Search for the cell housing the specified text and yield its [x, y] center coordinate. 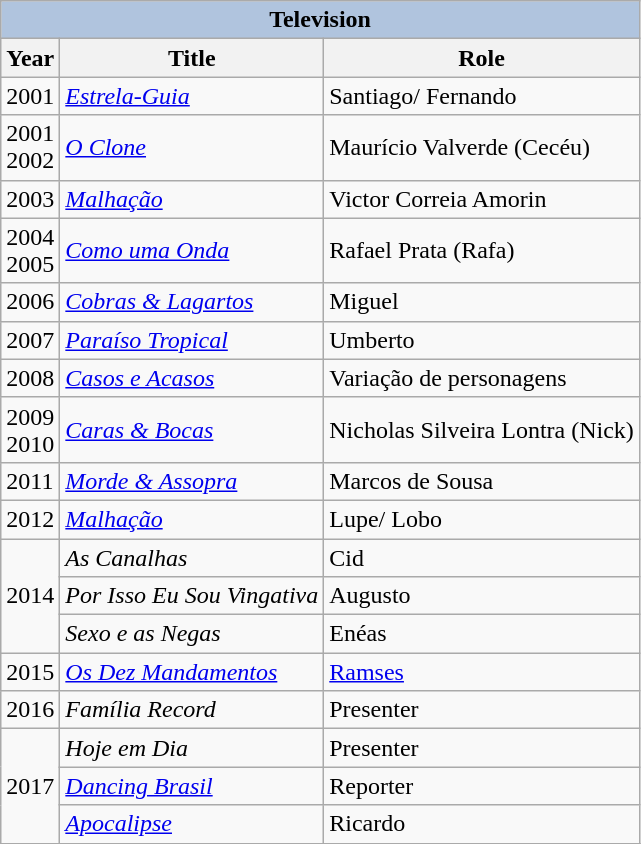
Lupe/ Lobo [482, 519]
Nicholas Silveira Lontra (Nick) [482, 430]
Morde & Assopra [192, 481]
O Clone [192, 148]
Ramses [482, 672]
Ricardo [482, 824]
Enéas [482, 634]
2006 [30, 302]
Reporter [482, 786]
Augusto [482, 596]
2012 [30, 519]
Estrela-Guia [192, 96]
Dancing Brasil [192, 786]
Role [482, 58]
Os Dez Mandamentos [192, 672]
2003 [30, 199]
Title [192, 58]
2011 [30, 481]
Victor Correia Amorin [482, 199]
2001 [30, 96]
2017 [30, 786]
Umberto [482, 340]
2015 [30, 672]
2009 2010 [30, 430]
Television [320, 20]
Cobras & Lagartos [192, 302]
Apocalipse [192, 824]
Cid [482, 557]
2001 2002 [30, 148]
Marcos de Sousa [482, 481]
Paraíso Tropical [192, 340]
Casos e Acasos [192, 378]
Rafael Prata (Rafa) [482, 250]
As Canalhas [192, 557]
Hoje em Dia [192, 748]
Year [30, 58]
2016 [30, 710]
2004 2005 [30, 250]
Caras & Bocas [192, 430]
Família Record [192, 710]
Santiago/ Fernando [482, 96]
Miguel [482, 302]
2008 [30, 378]
Variação de personagens [482, 378]
Como uma Onda [192, 250]
Por Isso Eu Sou Vingativa [192, 596]
2007 [30, 340]
2014 [30, 595]
Sexo e as Negas [192, 634]
Maurício Valverde (Cecéu) [482, 148]
